Search for the cell housing the specified text and yield its (X, Y) center coordinate. 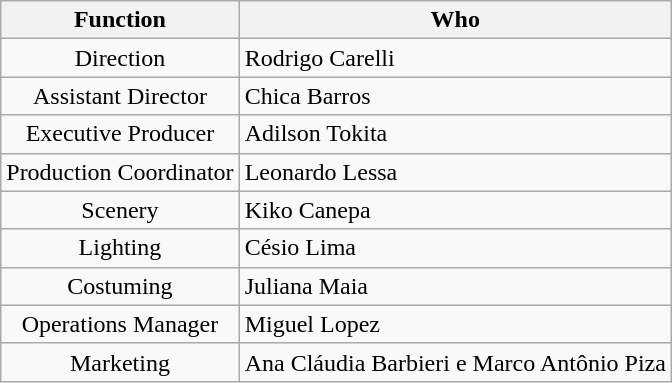
Scenery (120, 210)
Miguel Lopez (455, 324)
Césio Lima (455, 248)
Ana Cláudia Barbieri e Marco Antônio Piza (455, 362)
Lighting (120, 248)
Marketing (120, 362)
Production Coordinator (120, 172)
Executive Producer (120, 134)
Direction (120, 58)
Assistant Director (120, 96)
Rodrigo Carelli (455, 58)
Leonardo Lessa (455, 172)
Juliana Maia (455, 286)
Who (455, 20)
Adilson Tokita (455, 134)
Operations Manager (120, 324)
Function (120, 20)
Chica Barros (455, 96)
Kiko Canepa (455, 210)
Costuming (120, 286)
